From the cell containing the given text, extract its center point as [X, Y] coordinate. 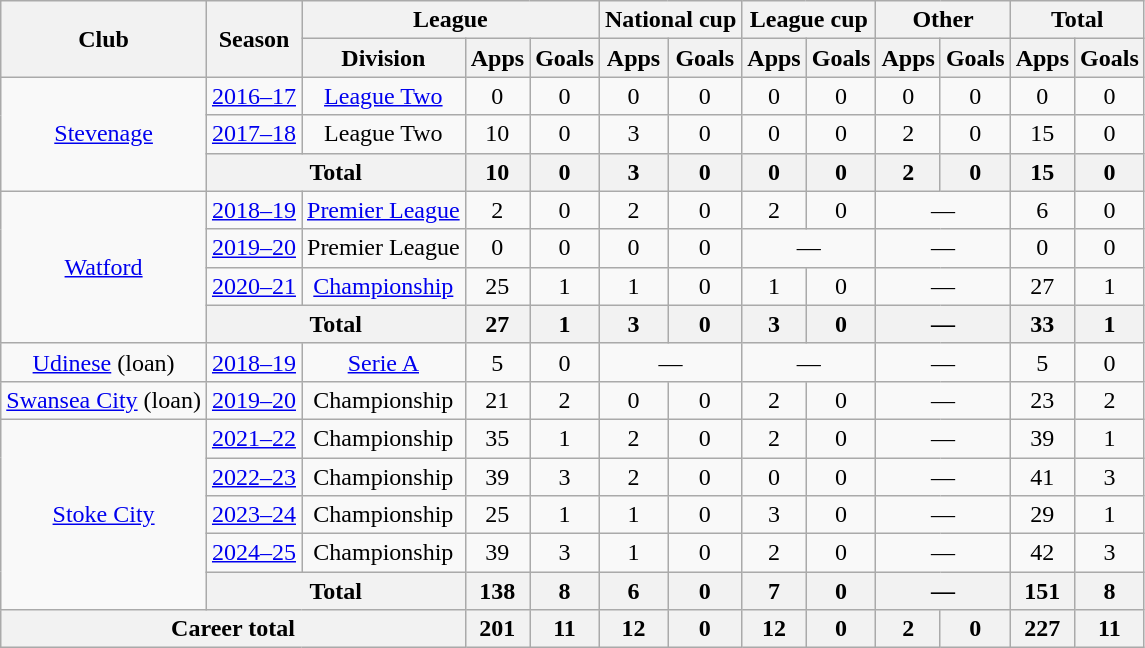
Season [254, 39]
138 [497, 591]
2017–18 [254, 134]
2020–21 [254, 286]
7 [774, 591]
2022–23 [254, 477]
2023–24 [254, 515]
23 [1042, 400]
2016–17 [254, 96]
21 [497, 400]
33 [1042, 324]
League cup [809, 20]
Other [943, 20]
151 [1042, 591]
Watford [104, 267]
Stoke City [104, 514]
Serie A [384, 362]
Udinese (loan) [104, 362]
41 [1042, 477]
Swansea City (loan) [104, 400]
2021–22 [254, 438]
Division [384, 58]
Club [104, 39]
227 [1042, 629]
201 [497, 629]
42 [1042, 553]
2024–25 [254, 553]
Stevenage [104, 134]
29 [1042, 515]
35 [497, 438]
National cup [670, 20]
League [451, 20]
Career total [233, 629]
